Determine the [x, y] coordinate at the center of the cell enclosing the given text.  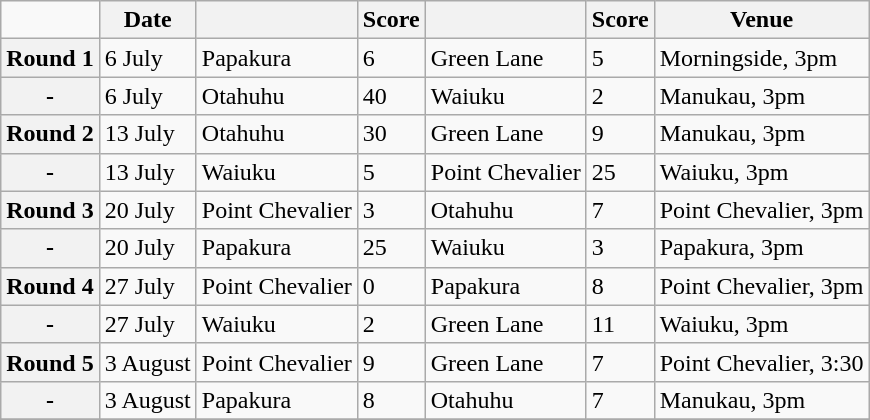
Round 4 [50, 286]
Papakura, 3pm [762, 248]
30 [391, 134]
Venue [762, 20]
Morningside, 3pm [762, 58]
Round 1 [50, 58]
Round 2 [50, 134]
40 [391, 96]
Round 5 [50, 362]
0 [391, 286]
Round 3 [50, 210]
Point Chevalier, 3:30 [762, 362]
6 [391, 58]
11 [620, 324]
Date [148, 20]
